Pinpoint the cell where the given text exists, returning its [X, Y] midpoint coordinate. 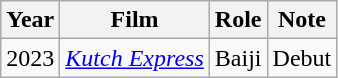
Debut [302, 58]
Note [302, 20]
Year [30, 20]
2023 [30, 58]
Film [134, 20]
Role [238, 20]
Kutch Express [134, 58]
Baiji [238, 58]
